Output the [X, Y] coordinate of the center of the cell containing the given text.  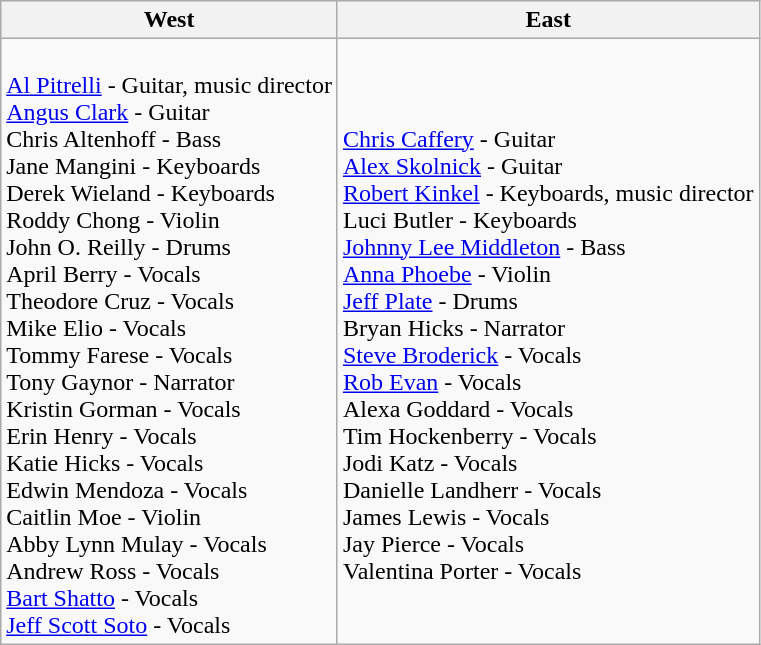
West [170, 20]
East [548, 20]
